From the cell containing the given text, extract its center point as (X, Y) coordinate. 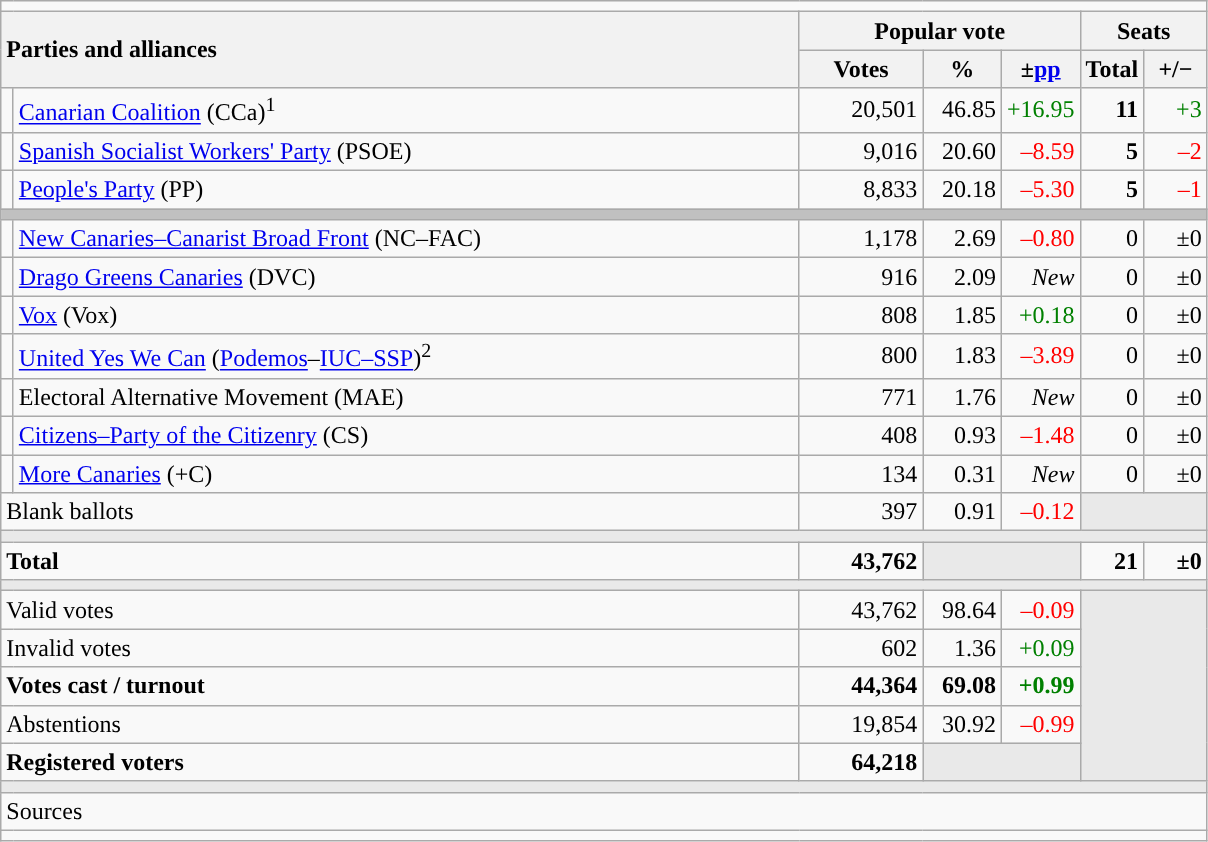
1,178 (861, 239)
44,364 (861, 686)
20.60 (962, 151)
+0.99 (1040, 686)
Sources (604, 811)
Canarian Coalition (CCa)1 (406, 110)
20,501 (861, 110)
Parties and alliances (400, 50)
11 (1112, 110)
1.83 (962, 356)
Votes (861, 69)
2.09 (962, 277)
±pp (1040, 69)
19,854 (861, 724)
1.85 (962, 315)
–1 (1176, 190)
% (962, 69)
+16.95 (1040, 110)
–0.12 (1040, 512)
Vox (Vox) (406, 315)
9,016 (861, 151)
–5.30 (1040, 190)
64,218 (861, 762)
–0.80 (1040, 239)
Valid votes (400, 610)
46.85 (962, 110)
Spanish Socialist Workers' Party (PSOE) (406, 151)
21 (1112, 561)
More Canaries (+C) (406, 474)
20.18 (962, 190)
Blank ballots (400, 512)
–3.89 (1040, 356)
8,833 (861, 190)
+0.18 (1040, 315)
916 (861, 277)
Seats (1144, 31)
0.93 (962, 435)
People's Party (PP) (406, 190)
771 (861, 397)
2.69 (962, 239)
98.64 (962, 610)
1.76 (962, 397)
Invalid votes (400, 648)
Registered voters (400, 762)
+/− (1176, 69)
–8.59 (1040, 151)
602 (861, 648)
–2 (1176, 151)
30.92 (962, 724)
800 (861, 356)
Votes cast / turnout (400, 686)
134 (861, 474)
0.31 (962, 474)
408 (861, 435)
0.91 (962, 512)
Abstentions (400, 724)
+0.09 (1040, 648)
Citizens–Party of the Citizenry (CS) (406, 435)
Electoral Alternative Movement (MAE) (406, 397)
69.08 (962, 686)
Drago Greens Canaries (DVC) (406, 277)
397 (861, 512)
United Yes We Can (Podemos–IUC–SSP)2 (406, 356)
+3 (1176, 110)
–1.48 (1040, 435)
1.36 (962, 648)
808 (861, 315)
–0.99 (1040, 724)
–0.09 (1040, 610)
New Canaries–Canarist Broad Front (NC–FAC) (406, 239)
Popular vote (940, 31)
